Find where the given text appears and provide that cell's center as [x, y] coordinate. 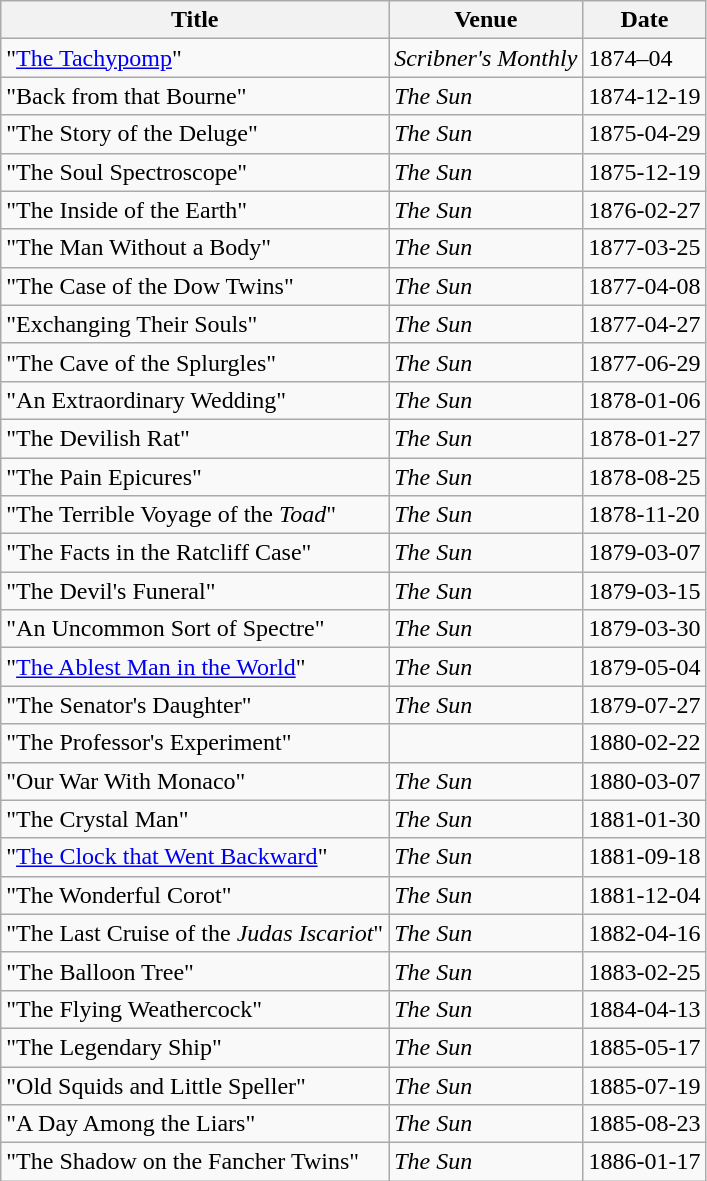
"The Clock that Went Backward" [195, 857]
"A Day Among the Liars" [195, 1124]
1884-04-13 [644, 1009]
"The Man Without a Body" [195, 248]
"The Legendary Ship" [195, 1047]
"Our War With Monaco" [195, 781]
"The Facts in the Ratcliff Case" [195, 553]
"The Devilish Rat" [195, 438]
1880-03-07 [644, 781]
"The Case of the Dow Twins" [195, 286]
"The Flying Weathercock" [195, 1009]
"The Wonderful Corot" [195, 895]
"The Cave of the Splurgles" [195, 362]
"The Terrible Voyage of the Toad" [195, 515]
1877-04-27 [644, 324]
"An Uncommon Sort of Spectre" [195, 629]
1885-07-19 [644, 1085]
1875-12-19 [644, 172]
Scribner's Monthly [486, 58]
1879-05-04 [644, 667]
"The Professor's Experiment" [195, 743]
"The Devil's Funeral" [195, 591]
Venue [486, 20]
"The Senator's Daughter" [195, 705]
Date [644, 20]
1879-03-30 [644, 629]
1874–04 [644, 58]
1878-08-25 [644, 477]
"The Soul Spectroscope" [195, 172]
1878-11-20 [644, 515]
1875-04-29 [644, 134]
"The Pain Epicures" [195, 477]
"The Last Cruise of the Judas Iscariot" [195, 933]
1879-03-07 [644, 553]
1883-02-25 [644, 971]
1877-06-29 [644, 362]
"The Story of the Deluge" [195, 134]
"Back from that Bourne" [195, 96]
"The Shadow on the Fancher Twins" [195, 1162]
Title [195, 20]
1882-04-16 [644, 933]
"Old Squids and Little Speller" [195, 1085]
1881-12-04 [644, 895]
"Exchanging Their Souls" [195, 324]
1885-05-17 [644, 1047]
1877-03-25 [644, 248]
1880-02-22 [644, 743]
1885-08-23 [644, 1124]
1881-09-18 [644, 857]
1877-04-08 [644, 286]
1881-01-30 [644, 819]
1878-01-27 [644, 438]
"The Tachypomp" [195, 58]
"The Ablest Man in the World" [195, 667]
1874-12-19 [644, 96]
"The Balloon Tree" [195, 971]
"The Inside of the Earth" [195, 210]
1876-02-27 [644, 210]
"An Extraordinary Wedding" [195, 400]
1879-07-27 [644, 705]
1886-01-17 [644, 1162]
1878-01-06 [644, 400]
1879-03-15 [644, 591]
"The Crystal Man" [195, 819]
